Search for the cell housing the specified text and yield its (x, y) center coordinate. 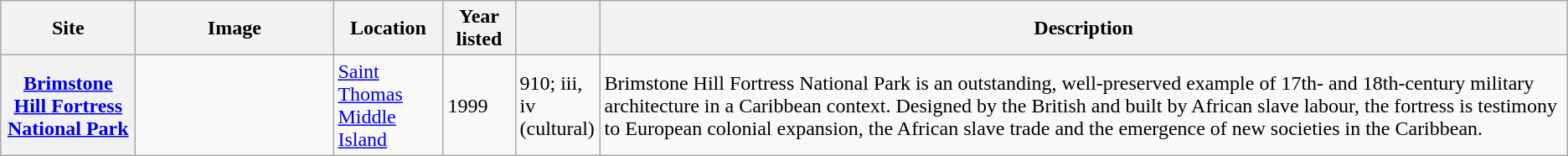
Brimstone Hill Fortress National Park (69, 106)
Description (1084, 29)
Location (389, 29)
Image (235, 29)
910; iii, iv (cultural) (558, 106)
Year listed (479, 29)
Site (69, 29)
Saint Thomas Middle Island (389, 106)
1999 (479, 106)
